From the cell containing the given text, extract its center point as [X, Y] coordinate. 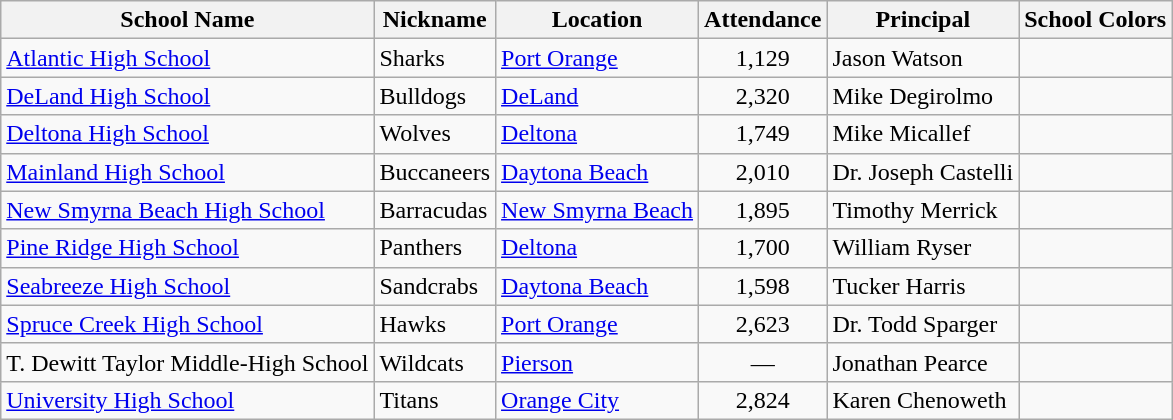
2,623 [763, 324]
Sandcrabs [435, 286]
Karen Chenoweth [923, 400]
Buccaneers [435, 172]
Mike Micallef [923, 134]
Titans [435, 400]
— [763, 362]
Pine Ridge High School [188, 248]
Tucker Harris [923, 286]
Wolves [435, 134]
2,320 [763, 96]
Pierson [598, 362]
1,749 [763, 134]
School Name [188, 20]
Barracudas [435, 210]
Deltona High School [188, 134]
University High School [188, 400]
Mainland High School [188, 172]
School Colors [1096, 20]
1,598 [763, 286]
New Smyrna Beach [598, 210]
Wildcats [435, 362]
Panthers [435, 248]
Seabreeze High School [188, 286]
Spruce Creek High School [188, 324]
Hawks [435, 324]
DeLand [598, 96]
Nickname [435, 20]
Location [598, 20]
Bulldogs [435, 96]
Dr. Todd Sparger [923, 324]
Jonathan Pearce [923, 362]
2,010 [763, 172]
2,824 [763, 400]
New Smyrna Beach High School [188, 210]
Sharks [435, 58]
1,129 [763, 58]
Atlantic High School [188, 58]
Dr. Joseph Castelli [923, 172]
T. Dewitt Taylor Middle-High School [188, 362]
Mike Degirolmo [923, 96]
Principal [923, 20]
DeLand High School [188, 96]
1,700 [763, 248]
Timothy Merrick [923, 210]
1,895 [763, 210]
Orange City [598, 400]
Attendance [763, 20]
Jason Watson [923, 58]
William Ryser [923, 248]
